Output the (X, Y) coordinate of the center of the cell containing the given text.  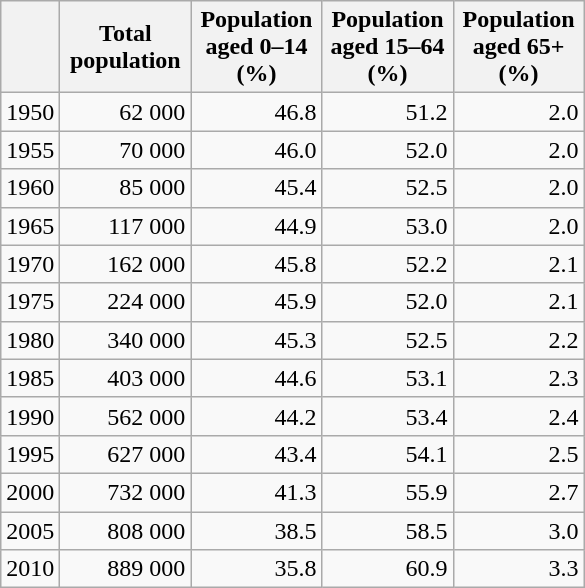
340 000 (126, 340)
2.4 (518, 416)
Population aged 0–14 (%) (256, 47)
53.1 (388, 378)
1960 (30, 188)
Total population (126, 47)
1995 (30, 454)
3.3 (518, 569)
45.8 (256, 264)
889 000 (126, 569)
43.4 (256, 454)
562 000 (126, 416)
35.8 (256, 569)
70 000 (126, 150)
2.5 (518, 454)
44.2 (256, 416)
45.9 (256, 302)
1980 (30, 340)
44.6 (256, 378)
2005 (30, 531)
55.9 (388, 492)
2.3 (518, 378)
117 000 (126, 226)
1955 (30, 150)
2000 (30, 492)
Population aged 15–64 (%) (388, 47)
732 000 (126, 492)
60.9 (388, 569)
45.4 (256, 188)
54.1 (388, 454)
3.0 (518, 531)
1970 (30, 264)
1985 (30, 378)
85 000 (126, 188)
808 000 (126, 531)
1950 (30, 112)
46.8 (256, 112)
Population aged 65+ (%) (518, 47)
627 000 (126, 454)
2.2 (518, 340)
45.3 (256, 340)
53.0 (388, 226)
46.0 (256, 150)
2.7 (518, 492)
2010 (30, 569)
1990 (30, 416)
162 000 (126, 264)
1975 (30, 302)
38.5 (256, 531)
41.3 (256, 492)
62 000 (126, 112)
224 000 (126, 302)
44.9 (256, 226)
53.4 (388, 416)
51.2 (388, 112)
52.2 (388, 264)
58.5 (388, 531)
403 000 (126, 378)
1965 (30, 226)
